Pinpoint the cell where the given text exists, returning its [X, Y] midpoint coordinate. 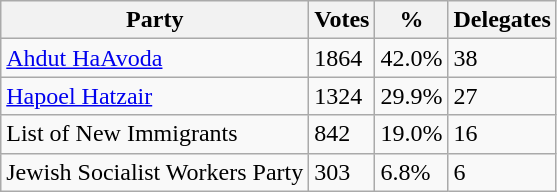
% [412, 20]
Jewish Socialist Workers Party [155, 172]
42.0% [412, 58]
303 [342, 172]
19.0% [412, 134]
1324 [342, 96]
6 [502, 172]
29.9% [412, 96]
1864 [342, 58]
Ahdut HaAvoda [155, 58]
27 [502, 96]
Delegates [502, 20]
Hapoel Hatzair [155, 96]
6.8% [412, 172]
List of New Immigrants [155, 134]
Party [155, 20]
842 [342, 134]
38 [502, 58]
16 [502, 134]
Votes [342, 20]
